Return (X, Y) of the center of cell containing provided text 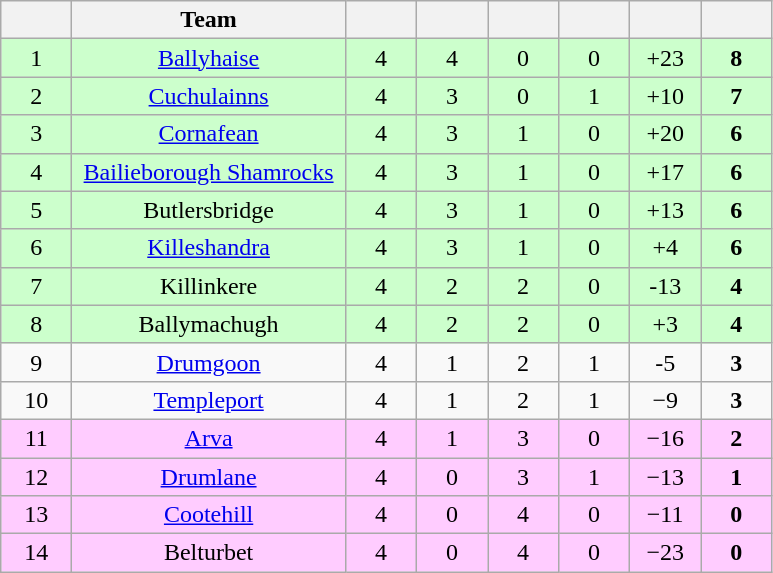
+13 (666, 210)
Arva (209, 438)
−16 (666, 438)
Cornafean (209, 134)
Cuchulainns (209, 96)
Belturbet (209, 553)
Team (209, 20)
+20 (666, 134)
Bailieborough Shamrocks (209, 172)
5 (36, 210)
Drumlane (209, 477)
+4 (666, 248)
Ballyhaise (209, 58)
Drumgoon (209, 362)
Cootehill (209, 515)
+23 (666, 58)
-5 (666, 362)
Killeshandra (209, 248)
−9 (666, 400)
+3 (666, 324)
Templeport (209, 400)
+10 (666, 96)
14 (36, 553)
9 (36, 362)
−13 (666, 477)
10 (36, 400)
-13 (666, 286)
13 (36, 515)
Ballymachugh (209, 324)
12 (36, 477)
11 (36, 438)
−23 (666, 553)
+17 (666, 172)
Butlersbridge (209, 210)
−11 (666, 515)
Killinkere (209, 286)
